Output the [X, Y] coordinate of the center of the cell containing the given text.  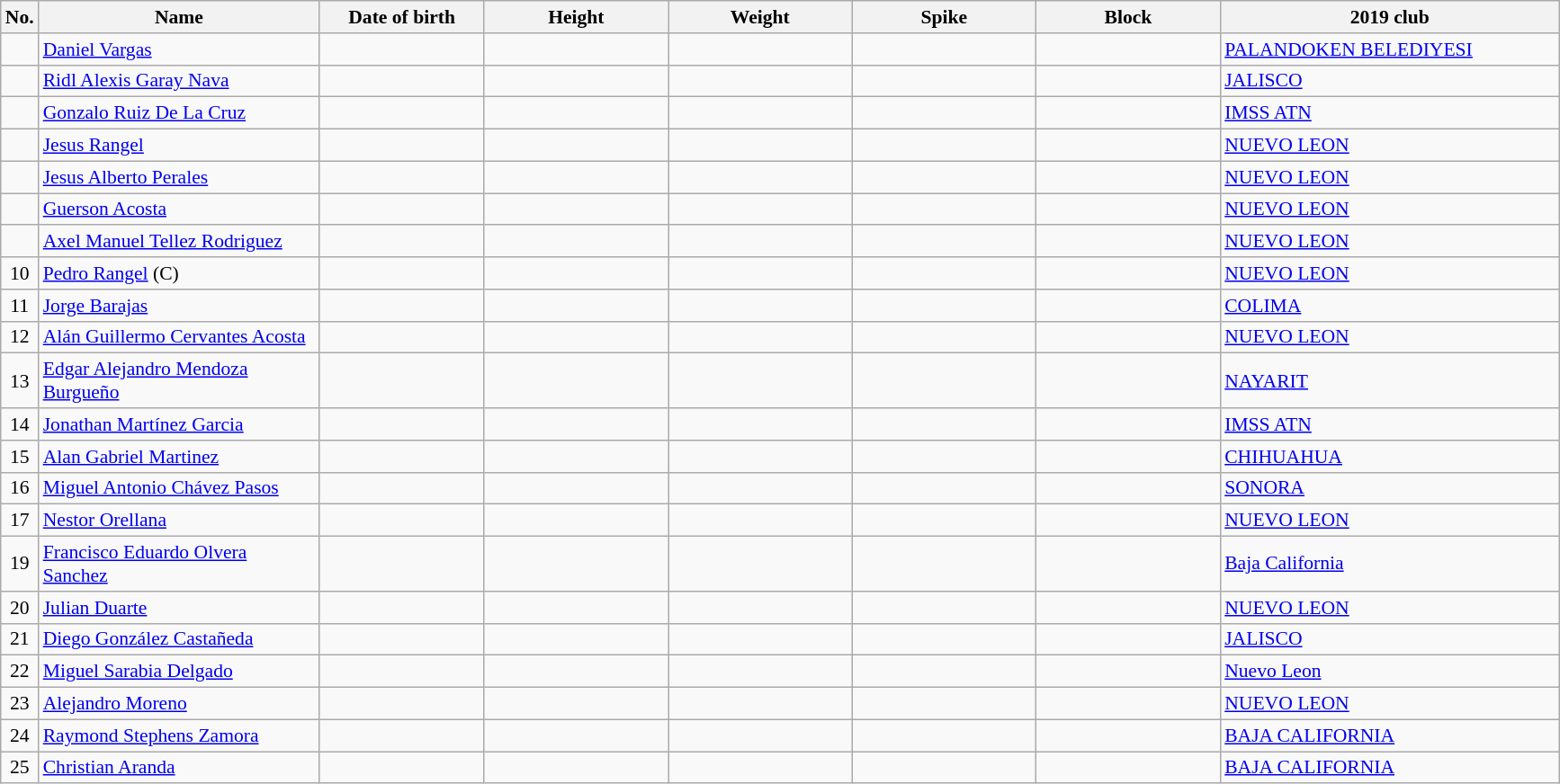
15 [20, 457]
Ridl Alexis Garay Nava [180, 81]
Height [576, 17]
Jorge Barajas [180, 306]
16 [20, 488]
24 [20, 735]
Alejandro Moreno [180, 704]
CHIHUAHUA [1389, 457]
Diego González Castañeda [180, 639]
NAYARIT [1389, 381]
12 [20, 337]
Raymond Stephens Zamora [180, 735]
Axel Manuel Tellez Rodriguez [180, 242]
Nestor Orellana [180, 521]
PALANDOKEN BELEDIYESI [1389, 49]
2019 club [1389, 17]
Miguel Sarabia Delgado [180, 672]
17 [20, 521]
Edgar Alejandro Mendoza Burgueño [180, 381]
Nuevo Leon [1389, 672]
10 [20, 273]
Baja California [1389, 565]
13 [20, 381]
Miguel Antonio Chávez Pasos [180, 488]
11 [20, 306]
Block [1128, 17]
Jesus Rangel [180, 146]
Alán Guillermo Cervantes Acosta [180, 337]
Jesus Alberto Perales [180, 177]
No. [20, 17]
Name [180, 17]
Spike [945, 17]
Francisco Eduardo Olvera Sanchez [180, 565]
25 [20, 768]
SONORA [1389, 488]
Alan Gabriel Martinez [180, 457]
Daniel Vargas [180, 49]
Christian Aranda [180, 768]
19 [20, 565]
20 [20, 608]
21 [20, 639]
23 [20, 704]
Weight [761, 17]
14 [20, 424]
Gonzalo Ruiz De La Cruz [180, 113]
COLIMA [1389, 306]
Date of birth [401, 17]
Julian Duarte [180, 608]
22 [20, 672]
Pedro Rangel (C) [180, 273]
Guerson Acosta [180, 209]
Jonathan Martínez Garcia [180, 424]
